Search for the cell housing the specified text and yield its (X, Y) center coordinate. 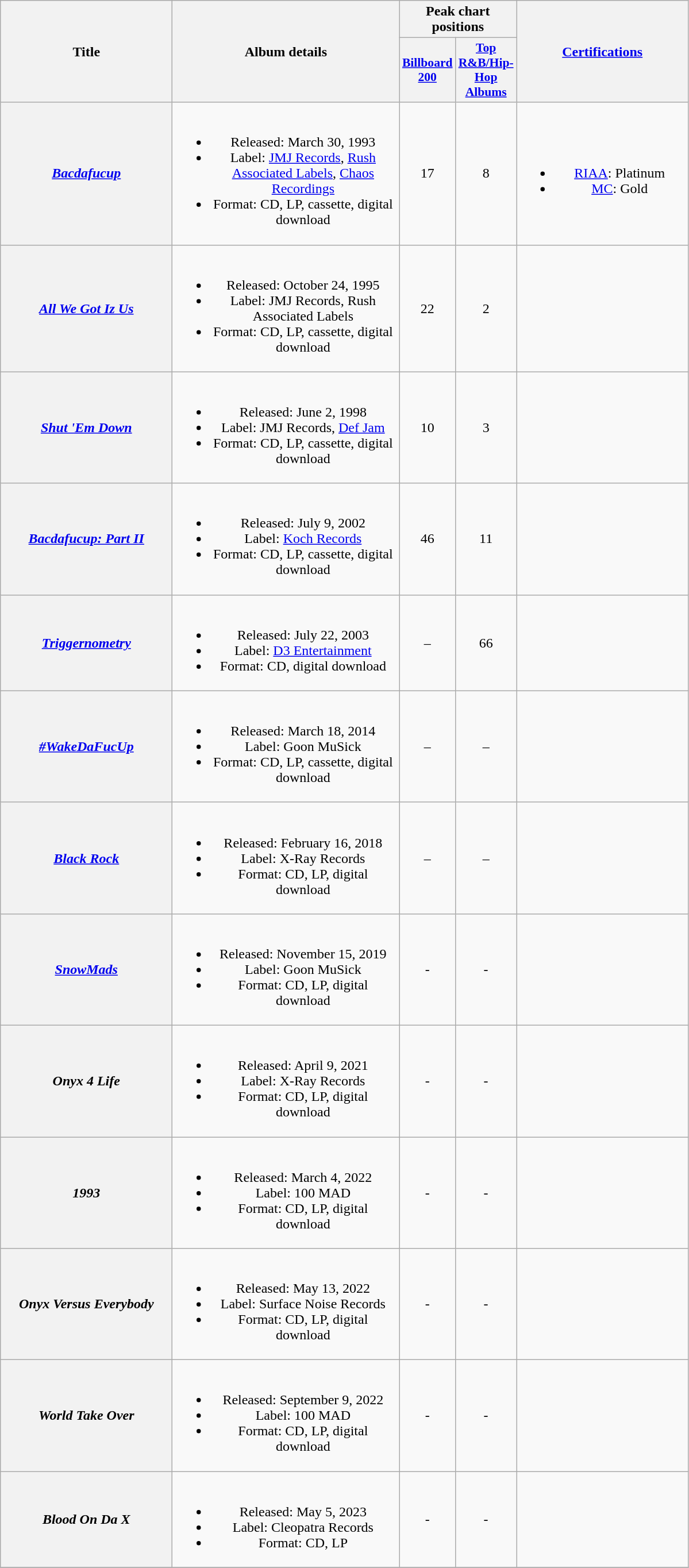
Released: September 9, 2022Label: 100 MADFormat: CD, LP, digital download (286, 1416)
Shut 'Em Down (86, 427)
Peak chart positions (458, 20)
Bacdafucup (86, 174)
Billboard 200 (428, 70)
17 (428, 174)
Released: February 16, 2018Label: X-Ray RecordsFormat: CD, LP, digital download (286, 858)
Certifications (602, 52)
Black Rock (86, 858)
Released: June 2, 1998Label: JMJ Records, Def JamFormat: CD, LP, cassette, digital download (286, 427)
Released: March 18, 2014Label: Goon MuSickFormat: CD, LP, cassette, digital download (286, 746)
All We Got Iz Us (86, 308)
Title (86, 52)
RIAA: Platinum MC: Gold (602, 174)
22 (428, 308)
Released: May 5, 2023Label: Cleopatra RecordsFormat: CD, LP (286, 1519)
Released: March 30, 1993Label: JMJ Records, Rush Associated Labels, Chaos RecordingsFormat: CD, LP, cassette, digital download (286, 174)
Album details (286, 52)
Released: October 24, 1995Label: JMJ Records, Rush Associated LabelsFormat: CD, LP, cassette, digital download (286, 308)
Onyx 4 Life (86, 1081)
Blood On Da X (86, 1519)
10 (428, 427)
Top R&B/Hip-Hop Albums (486, 70)
Released: March 4, 2022Label: 100 MADFormat: CD, LP, digital download (286, 1192)
Triggernometry (86, 642)
Released: May 13, 2022Label: Surface Noise RecordsFormat: CD, LP, digital download (286, 1304)
World Take Over (86, 1416)
Released: July 9, 2002Label: Koch RecordsFormat: CD, LP, cassette, digital download (286, 539)
Released: April 9, 2021Label: X-Ray RecordsFormat: CD, LP, digital download (286, 1081)
#WakeDaFucUp (86, 746)
Released: November 15, 2019Label: Goon MuSickFormat: CD, LP, digital download (286, 969)
11 (486, 539)
Released: July 22, 2003Label: D3 EntertainmentFormat: CD, digital download (286, 642)
3 (486, 427)
Bacdafucup: Part II (86, 539)
SnowMads (86, 969)
66 (486, 642)
1993 (86, 1192)
2 (486, 308)
8 (486, 174)
Onyx Versus Everybody (86, 1304)
46 (428, 539)
